Provide the (x, y) coordinate of the cell's center where the given text is located.  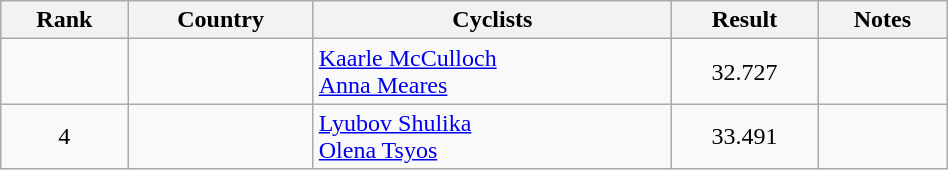
33.491 (744, 136)
Country (220, 20)
Rank (64, 20)
Notes (883, 20)
Kaarle McCullochAnna Meares (492, 72)
Lyubov ShulikaOlena Tsyos (492, 136)
32.727 (744, 72)
Cyclists (492, 20)
Result (744, 20)
4 (64, 136)
